Identify which cell holds the provided text, then report its (X, Y) central coordinate. 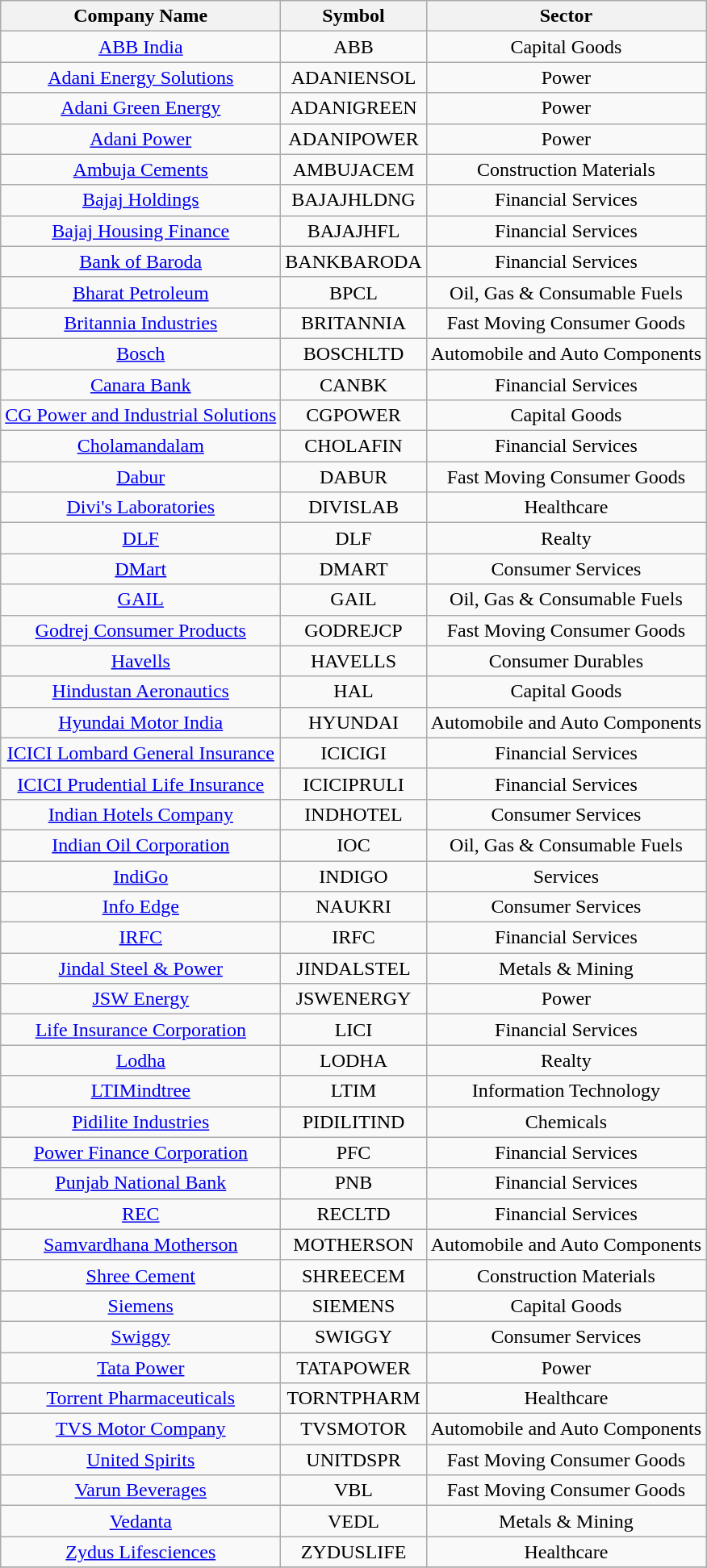
Swiggy (140, 1336)
Siemens (140, 1306)
HYUNDAI (353, 722)
PNB (353, 1183)
Tata Power (140, 1368)
Britannia Industries (140, 323)
Indian Oil Corporation (140, 845)
BAJAJHLDNG (353, 200)
TVS Motor Company (140, 1429)
ICICIGI (353, 753)
Godrej Consumer Products (140, 630)
Symbol (353, 16)
TATAPOWER (353, 1368)
Samvardhana Motherson (140, 1244)
Divi's Laboratories (140, 508)
SIEMENS (353, 1306)
JSWENERGY (353, 999)
Ambuja Cements (140, 169)
ICICI Prudential Life Insurance (140, 784)
Zydus Lifesciences (140, 1552)
BAJAJHFL (353, 231)
ADANIENSOL (353, 77)
Bosch (140, 353)
INDHOTEL (353, 814)
Adani Power (140, 139)
PIDILITIND (353, 1122)
Vedanta (140, 1521)
VBL (353, 1491)
PFC (353, 1152)
RECLTD (353, 1214)
ADANIPOWER (353, 139)
Bajaj Holdings (140, 200)
Indian Hotels Company (140, 814)
JINDALSTEL (353, 968)
LTIMindtree (140, 1091)
ZYDUSLIFE (353, 1552)
TVSMOTOR (353, 1429)
INDIGO (353, 876)
DIVISLAB (353, 508)
Hindustan Aeronautics (140, 692)
Hyundai Motor India (140, 722)
Bharat Petroleum (140, 292)
BOSCHLTD (353, 353)
Lodha (140, 1060)
ABB (353, 47)
Information Technology (566, 1091)
CANBK (353, 385)
Adani Energy Solutions (140, 77)
Adani Green Energy (140, 108)
MOTHERSON (353, 1244)
GODREJCP (353, 630)
NAUKRI (353, 907)
Consumer Durables (566, 661)
Shree Cement (140, 1275)
DABUR (353, 477)
UNITDSPR (353, 1460)
Chemicals (566, 1122)
ABB India (140, 47)
Bank of Baroda (140, 261)
Power Finance Corporation (140, 1152)
Dabur (140, 477)
CGPOWER (353, 416)
United Spirits (140, 1460)
BRITANNIA (353, 323)
AMBUJACEM (353, 169)
Life Insurance Corporation (140, 1030)
HAVELLS (353, 661)
CG Power and Industrial Solutions (140, 416)
ADANIGREEN (353, 108)
JSW Energy (140, 999)
Bajaj Housing Finance (140, 231)
LICI (353, 1030)
BANKBARODA (353, 261)
Havells (140, 661)
Torrent Pharmaceuticals (140, 1399)
BPCL (353, 292)
REC (140, 1214)
DMart (140, 569)
CHOLAFIN (353, 446)
IOC (353, 845)
Varun Beverages (140, 1491)
Cholamandalam (140, 446)
SHREECEM (353, 1275)
ICICI Lombard General Insurance (140, 753)
Info Edge (140, 907)
Company Name (140, 16)
ICICIPRULI (353, 784)
IndiGo (140, 876)
Jindal Steel & Power (140, 968)
Canara Bank (140, 385)
Services (566, 876)
Punjab National Bank (140, 1183)
LTIM (353, 1091)
Sector (566, 16)
VEDL (353, 1521)
HAL (353, 692)
TORNTPHARM (353, 1399)
SWIGGY (353, 1336)
Pidilite Industries (140, 1122)
DMART (353, 569)
LODHA (353, 1060)
